Extract the (X, Y) coordinate from the center of the cell holding the provided text.  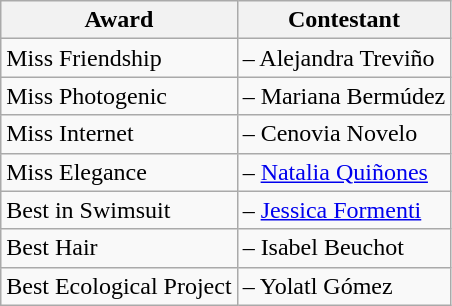
– Cenovia Novelo (344, 134)
– Alejandra Treviño (344, 58)
Best Hair (119, 248)
Miss Internet (119, 134)
Best in Swimsuit (119, 210)
– Yolatl Gómez (344, 286)
– Natalia Quiñones (344, 172)
Miss Elegance (119, 172)
– Isabel Beuchot (344, 248)
Miss Friendship (119, 58)
– Mariana Bermúdez (344, 96)
Best Ecological Project (119, 286)
Miss Photogenic (119, 96)
Award (119, 20)
Contestant (344, 20)
– Jessica Formenti (344, 210)
